Search for the cell housing the specified text and yield its (x, y) center coordinate. 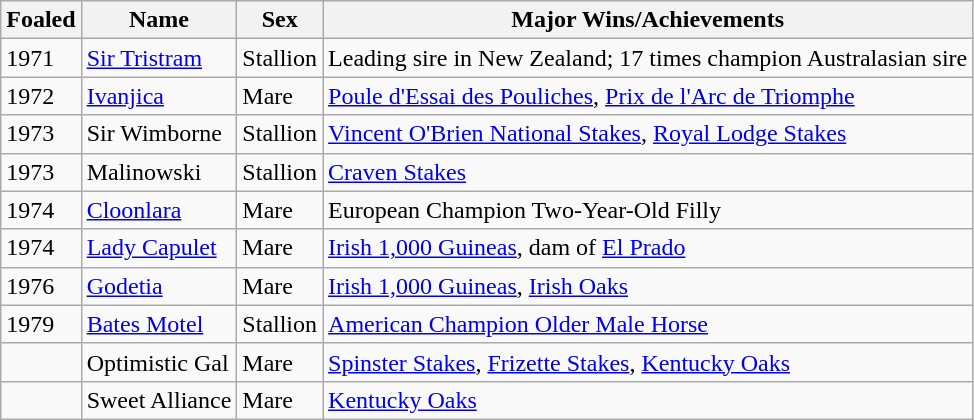
Sir Tristram (159, 58)
Name (159, 20)
Godetia (159, 286)
Bates Motel (159, 324)
Irish 1,000 Guineas, dam of El Prado (648, 248)
Optimistic Gal (159, 362)
Leading sire in New Zealand; 17 times champion Australasian sire (648, 58)
1979 (41, 324)
Spinster Stakes, Frizette Stakes, Kentucky Oaks (648, 362)
Major Wins/Achievements (648, 20)
Vincent O'Brien National Stakes, Royal Lodge Stakes (648, 134)
Cloonlara (159, 210)
Sex (280, 20)
Kentucky Oaks (648, 400)
Sir Wimborne (159, 134)
Lady Capulet (159, 248)
Sweet Alliance (159, 400)
American Champion Older Male Horse (648, 324)
1971 (41, 58)
Poule d'Essai des Pouliches, Prix de l'Arc de Triomphe (648, 96)
Irish 1,000 Guineas, Irish Oaks (648, 286)
1976 (41, 286)
1972 (41, 96)
Craven Stakes (648, 172)
Foaled (41, 20)
European Champion Two-Year-Old Filly (648, 210)
Ivanjica (159, 96)
Malinowski (159, 172)
